Output the [X, Y] coordinate of the center of the cell containing the given text.  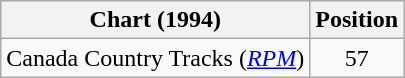
Canada Country Tracks (RPM) [156, 58]
Position [357, 20]
Chart (1994) [156, 20]
57 [357, 58]
